Determine the [x, y] coordinate at the center of the cell enclosing the given text.  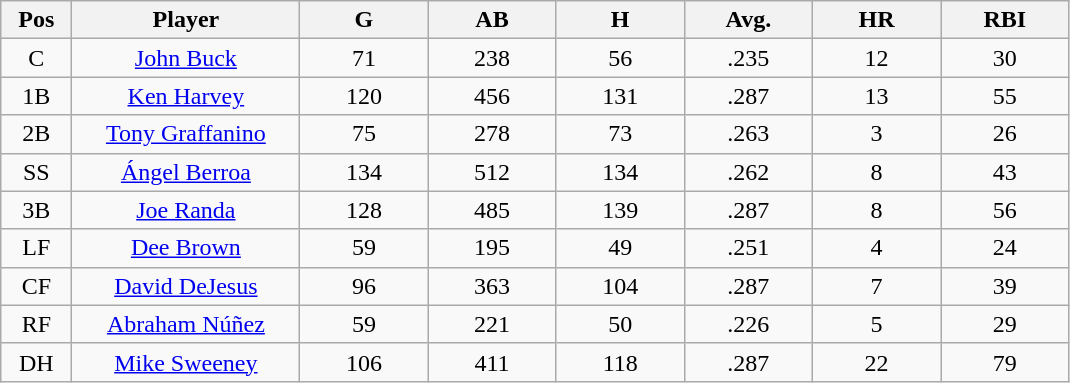
John Buck [186, 58]
Dee Brown [186, 248]
Ángel Berroa [186, 172]
Abraham Núñez [186, 324]
1B [36, 96]
29 [1005, 324]
.226 [748, 324]
50 [620, 324]
363 [492, 286]
.251 [748, 248]
3 [876, 134]
RF [36, 324]
Pos [36, 20]
131 [620, 96]
73 [620, 134]
22 [876, 362]
49 [620, 248]
Avg. [748, 20]
195 [492, 248]
221 [492, 324]
Player [186, 20]
106 [364, 362]
55 [1005, 96]
104 [620, 286]
4 [876, 248]
.262 [748, 172]
278 [492, 134]
13 [876, 96]
43 [1005, 172]
411 [492, 362]
SS [36, 172]
96 [364, 286]
5 [876, 324]
3B [36, 210]
120 [364, 96]
H [620, 20]
LF [36, 248]
79 [1005, 362]
Ken Harvey [186, 96]
.263 [748, 134]
75 [364, 134]
139 [620, 210]
30 [1005, 58]
Tony Graffanino [186, 134]
HR [876, 20]
David DeJesus [186, 286]
485 [492, 210]
DH [36, 362]
CF [36, 286]
G [364, 20]
2B [36, 134]
71 [364, 58]
26 [1005, 134]
Joe Randa [186, 210]
12 [876, 58]
39 [1005, 286]
456 [492, 96]
AB [492, 20]
24 [1005, 248]
128 [364, 210]
C [36, 58]
512 [492, 172]
118 [620, 362]
238 [492, 58]
Mike Sweeney [186, 362]
7 [876, 286]
.235 [748, 58]
RBI [1005, 20]
